Extract the [x, y] coordinate from the center of the cell holding the provided text.  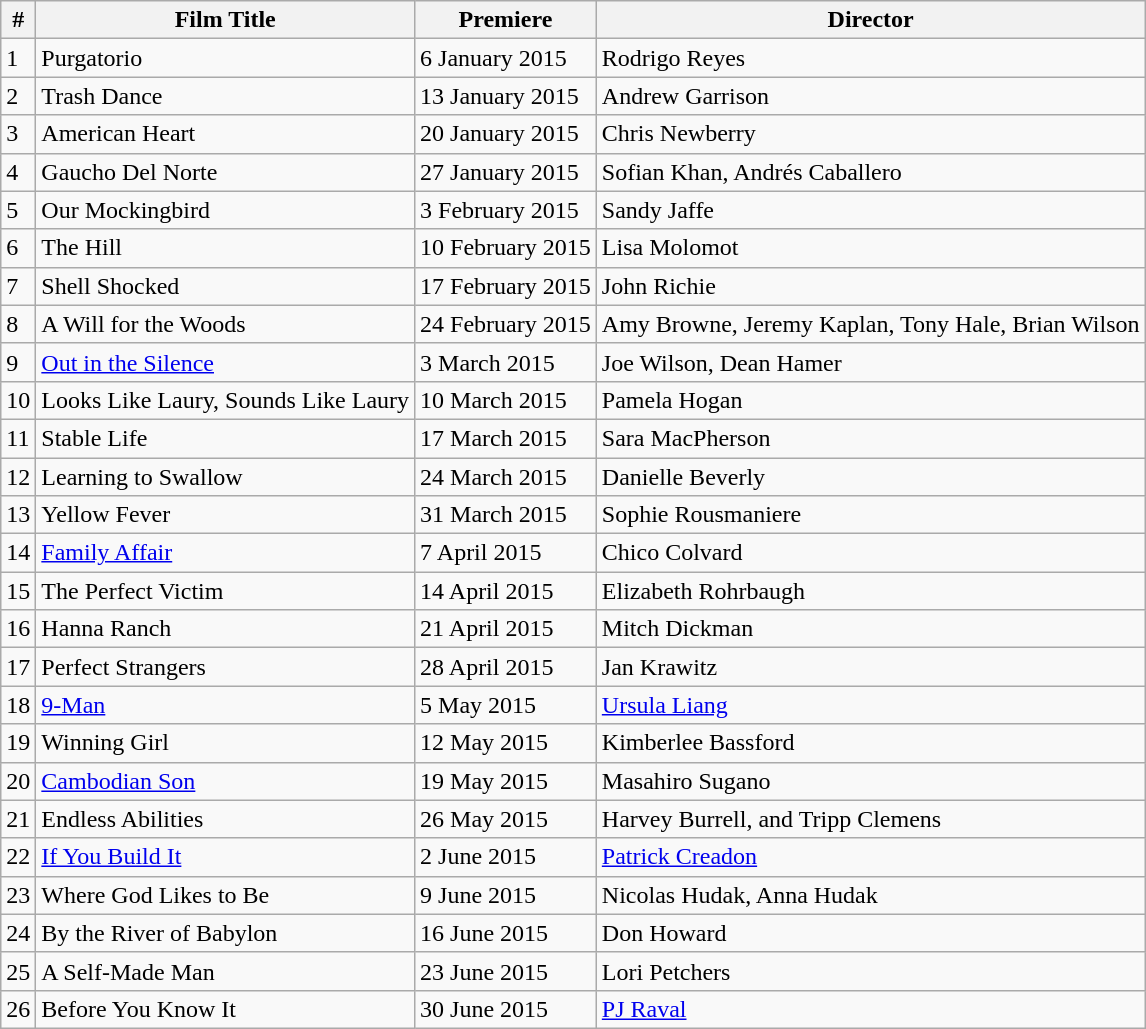
21 [18, 819]
8 [18, 324]
14 [18, 553]
Hanna Ranch [226, 629]
27 January 2015 [506, 172]
PJ Raval [870, 1009]
20 January 2015 [506, 134]
# [18, 20]
7 [18, 286]
Mitch Dickman [870, 629]
23 June 2015 [506, 971]
Danielle Beverly [870, 477]
3 February 2015 [506, 210]
Don Howard [870, 933]
15 [18, 591]
9-Man [226, 705]
Director [870, 20]
Sofian Khan, Andrés Caballero [870, 172]
Yellow Fever [226, 515]
Cambodian Son [226, 781]
Looks Like Laury, Sounds Like Laury [226, 400]
If You Build It [226, 857]
Sophie Rousmaniere [870, 515]
2 June 2015 [506, 857]
Endless Abilities [226, 819]
17 February 2015 [506, 286]
13 January 2015 [506, 96]
3 March 2015 [506, 362]
Chico Colvard [870, 553]
9 June 2015 [506, 895]
Nicolas Hudak, Anna Hudak [870, 895]
Sandy Jaffe [870, 210]
19 May 2015 [506, 781]
31 March 2015 [506, 515]
20 [18, 781]
18 [18, 705]
9 [18, 362]
Out in the Silence [226, 362]
Chris Newberry [870, 134]
A Will for the Woods [226, 324]
16 June 2015 [506, 933]
Ursula Liang [870, 705]
5 [18, 210]
Perfect Strangers [226, 667]
6 January 2015 [506, 58]
26 May 2015 [506, 819]
Where God Likes to Be [226, 895]
10 February 2015 [506, 248]
Lori Petchers [870, 971]
Joe Wilson, Dean Hamer [870, 362]
Gaucho Del Norte [226, 172]
19 [18, 743]
Rodrigo Reyes [870, 58]
13 [18, 515]
A Self-Made Man [226, 971]
1 [18, 58]
5 May 2015 [506, 705]
6 [18, 248]
Film Title [226, 20]
Masahiro Sugano [870, 781]
The Perfect Victim [226, 591]
17 March 2015 [506, 438]
Harvey Burrell, and Tripp Clemens [870, 819]
24 [18, 933]
American Heart [226, 134]
Before You Know It [226, 1009]
7 April 2015 [506, 553]
3 [18, 134]
16 [18, 629]
Purgatorio [226, 58]
Kimberlee Bassford [870, 743]
28 April 2015 [506, 667]
Jan Krawitz [870, 667]
The Hill [226, 248]
Trash Dance [226, 96]
12 [18, 477]
By the River of Babylon [226, 933]
17 [18, 667]
Sara MacPherson [870, 438]
Elizabeth Rohrbaugh [870, 591]
25 [18, 971]
Learning to Swallow [226, 477]
21 April 2015 [506, 629]
10 March 2015 [506, 400]
Premiere [506, 20]
Winning Girl [226, 743]
Family Affair [226, 553]
2 [18, 96]
22 [18, 857]
Pamela Hogan [870, 400]
Lisa Molomot [870, 248]
4 [18, 172]
10 [18, 400]
Andrew Garrison [870, 96]
26 [18, 1009]
24 March 2015 [506, 477]
Shell Shocked [226, 286]
24 February 2015 [506, 324]
John Richie [870, 286]
14 April 2015 [506, 591]
Patrick Creadon [870, 857]
Stable Life [226, 438]
11 [18, 438]
Amy Browne, Jeremy Kaplan, Tony Hale, Brian Wilson [870, 324]
12 May 2015 [506, 743]
30 June 2015 [506, 1009]
23 [18, 895]
Our Mockingbird [226, 210]
